Detect which cell encompasses the target text, then output its [x, y] center coordinate. 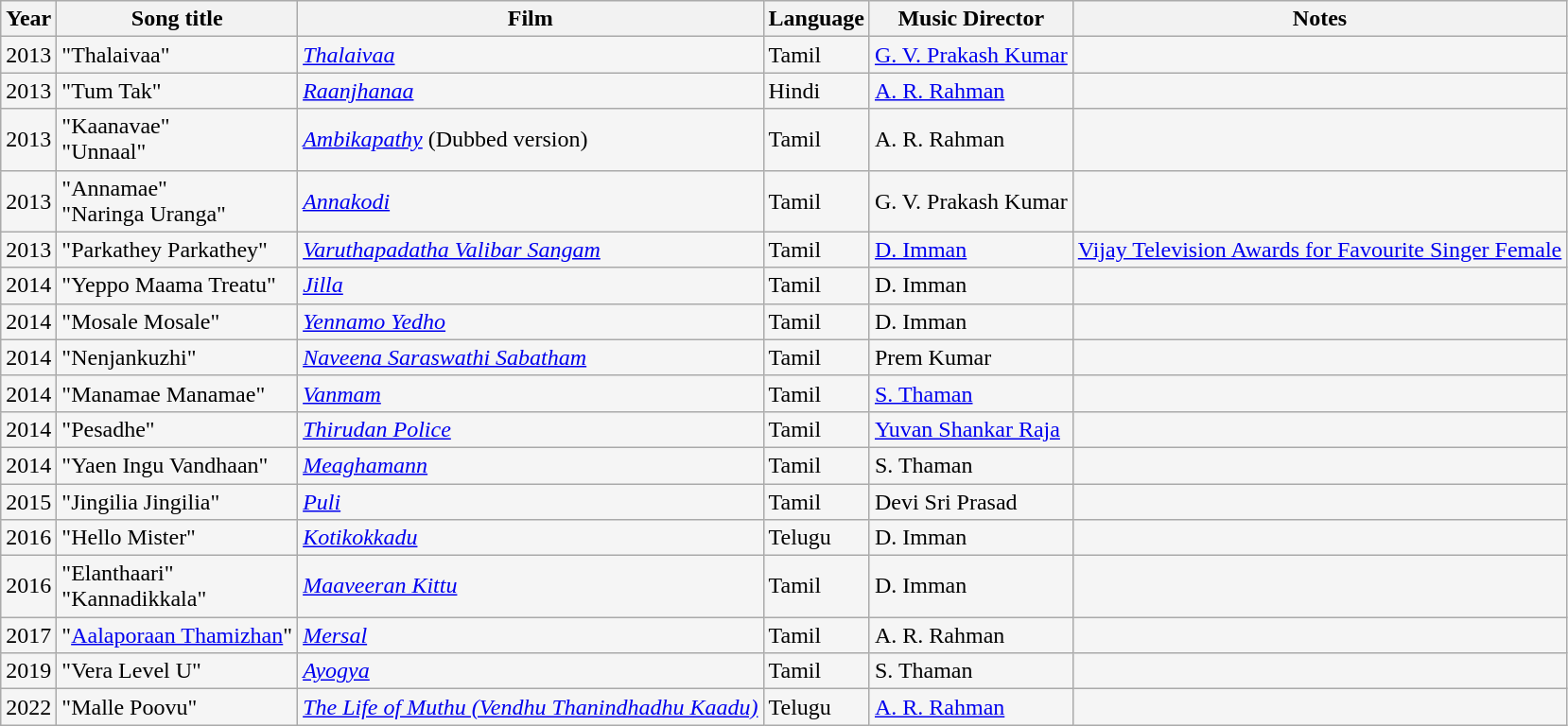
"Kaanavae""Unnaal" [178, 140]
"Parkathey Parkathey" [178, 250]
Prem Kumar [970, 357]
Annakodi [531, 200]
Maaveeran Kittu [531, 586]
Puli [531, 502]
Raanjhanaa [531, 91]
Ambikapathy (Dubbed version) [531, 140]
"Annamae""Naringa Uranga" [178, 200]
Film [531, 19]
2015 [28, 502]
Language [816, 19]
"Yaen Ingu Vandhaan" [178, 465]
Thalaivaa [531, 55]
"Tum Tak" [178, 91]
2017 [28, 635]
Vijay Television Awards for Favourite Singer Female [1320, 250]
Naveena Saraswathi Sabatham [531, 357]
2019 [28, 671]
Hindi [816, 91]
Devi Sri Prasad [970, 502]
Thirudan Police [531, 429]
Yuvan Shankar Raja [970, 429]
Varuthapadatha Valibar Sangam [531, 250]
Song title [178, 19]
"Jingilia Jingilia" [178, 502]
The Life of Muthu (Vendhu Thanindhadhu Kaadu) [531, 707]
"Malle Poovu" [178, 707]
"Yeppo Maama Treatu" [178, 285]
"Elanthaari""Kannadikkala" [178, 586]
Mersal [531, 635]
Kotikokkadu [531, 538]
Ayogya [531, 671]
Jilla [531, 285]
"Aalaporaan Thamizhan" [178, 635]
Yennamo Yedho [531, 321]
"Thalaivaa" [178, 55]
Meaghamann [531, 465]
"Nenjankuzhi" [178, 357]
Year [28, 19]
"Hello Mister" [178, 538]
Music Director [970, 19]
"Vera Level U" [178, 671]
"Pesadhe" [178, 429]
"Mosale Mosale" [178, 321]
Vanmam [531, 393]
2022 [28, 707]
"Manamae Manamae" [178, 393]
Notes [1320, 19]
